Locate the cell with the specified text and output its (x, y) center coordinate. 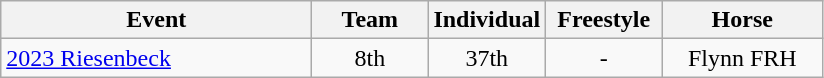
Flynn FRH (742, 58)
- (604, 58)
8th (370, 58)
Individual (487, 20)
Horse (742, 20)
Event (156, 20)
2023 Riesenbeck (156, 58)
Team (370, 20)
37th (487, 58)
Freestyle (604, 20)
